Find where the given text appears and provide that cell's center as [X, Y] coordinate. 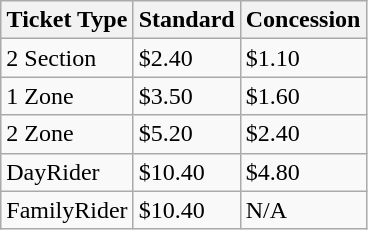
N/A [303, 210]
Concession [303, 20]
$4.80 [303, 172]
1 Zone [67, 96]
$1.60 [303, 96]
Ticket Type [67, 20]
Standard [186, 20]
2 Section [67, 58]
2 Zone [67, 134]
DayRider [67, 172]
$3.50 [186, 96]
$1.10 [303, 58]
$5.20 [186, 134]
FamilyRider [67, 210]
